Detect which cell encompasses the target text, then output its [x, y] center coordinate. 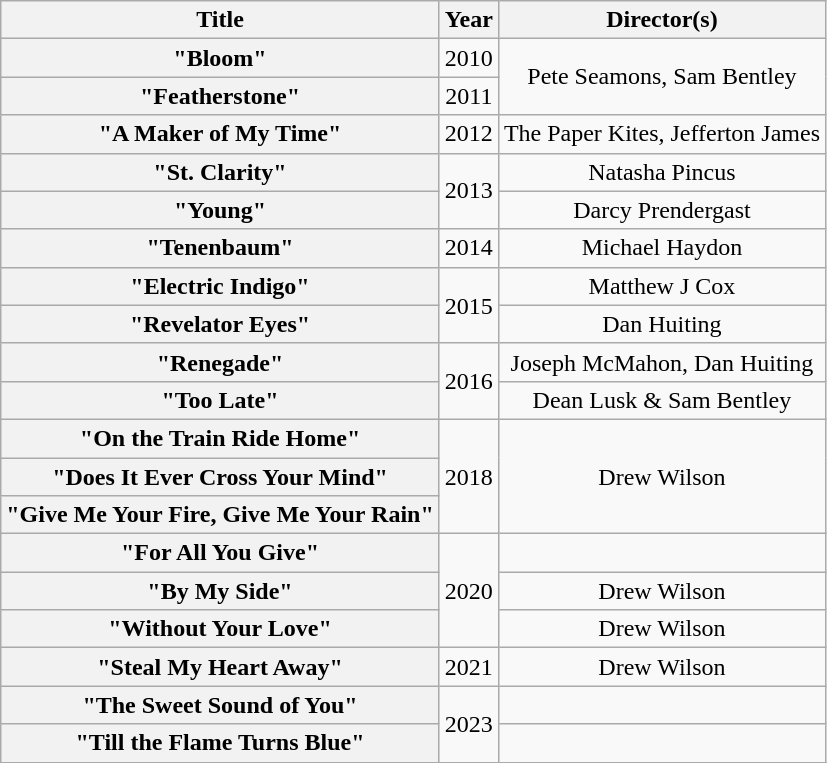
"Renegade" [220, 362]
Dean Lusk & Sam Bentley [662, 400]
"Give Me Your Fire, Give Me Your Rain" [220, 515]
The Paper Kites, Jefferton James [662, 134]
Pete Seamons, Sam Bentley [662, 77]
"Without Your Love" [220, 629]
Matthew J Cox [662, 286]
"Does It Ever Cross Your Mind" [220, 477]
"Revelator Eyes" [220, 324]
"Tenenbaum" [220, 248]
2023 [468, 724]
Darcy Prendergast [662, 210]
2010 [468, 58]
"Too Late" [220, 400]
2021 [468, 667]
2011 [468, 96]
"By My Side" [220, 591]
"For All You Give" [220, 553]
2014 [468, 248]
"Till the Flame Turns Blue" [220, 743]
Dan Huiting [662, 324]
"Electric Indigo" [220, 286]
"Steal My Heart Away" [220, 667]
"The Sweet Sound of You" [220, 705]
Michael Haydon [662, 248]
"Featherstone" [220, 96]
Director(s) [662, 20]
Year [468, 20]
"Young" [220, 210]
Natasha Pincus [662, 172]
"Bloom" [220, 58]
"On the Train Ride Home" [220, 438]
Title [220, 20]
"St. Clarity" [220, 172]
2018 [468, 476]
2012 [468, 134]
2015 [468, 305]
"A Maker of My Time" [220, 134]
Joseph McMahon, Dan Huiting [662, 362]
2013 [468, 191]
2020 [468, 591]
2016 [468, 381]
